Capture the cell that displays the provided text and extract its [X, Y] central coordinate. 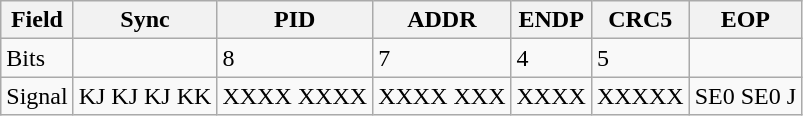
7 [442, 58]
4 [551, 58]
SE0 SE0 J [745, 96]
CRC5 [640, 20]
5 [640, 58]
Signal [37, 96]
Bits [37, 58]
XXXX [551, 96]
ADDR [442, 20]
Field [37, 20]
EOP [745, 20]
XXXX XXX [442, 96]
ENDP [551, 20]
PID [295, 20]
KJ KJ KJ KK [145, 96]
Sync [145, 20]
XXXXX [640, 96]
8 [295, 58]
XXXX XXXX [295, 96]
